Extract the [x, y] coordinate from the center of the cell holding the provided text.  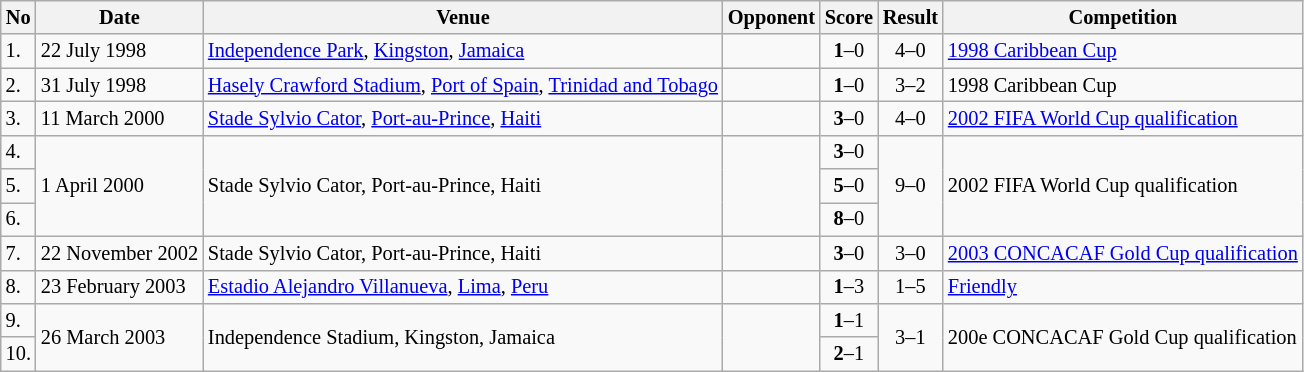
No [18, 17]
3–1 [910, 336]
3–2 [910, 85]
1. [18, 51]
3. [18, 118]
1–5 [910, 287]
Score [849, 17]
22 July 1998 [120, 51]
9–0 [910, 186]
Estadio Alejandro Villanueva, Lima, Peru [463, 287]
9. [18, 320]
4. [18, 152]
22 November 2002 [120, 253]
Hasely Crawford Stadium, Port of Spain, Trinidad and Tobago [463, 85]
6. [18, 219]
1 April 2000 [120, 186]
2. [18, 85]
8. [18, 287]
7. [18, 253]
1–3 [849, 287]
200e CONCACAF Gold Cup qualification [1123, 336]
Independence Park, Kingston, Jamaica [463, 51]
5–0 [849, 186]
26 March 2003 [120, 336]
2–1 [849, 354]
Competition [1123, 17]
11 March 2000 [120, 118]
Result [910, 17]
Venue [463, 17]
31 July 1998 [120, 85]
Friendly [1123, 287]
8–0 [849, 219]
5. [18, 186]
10. [18, 354]
2003 CONCACAF Gold Cup qualification [1123, 253]
23 February 2003 [120, 287]
Date [120, 17]
1–1 [849, 320]
Independence Stadium, Kingston, Jamaica [463, 336]
Opponent [772, 17]
